From the cell containing the given text, extract its center point as [x, y] coordinate. 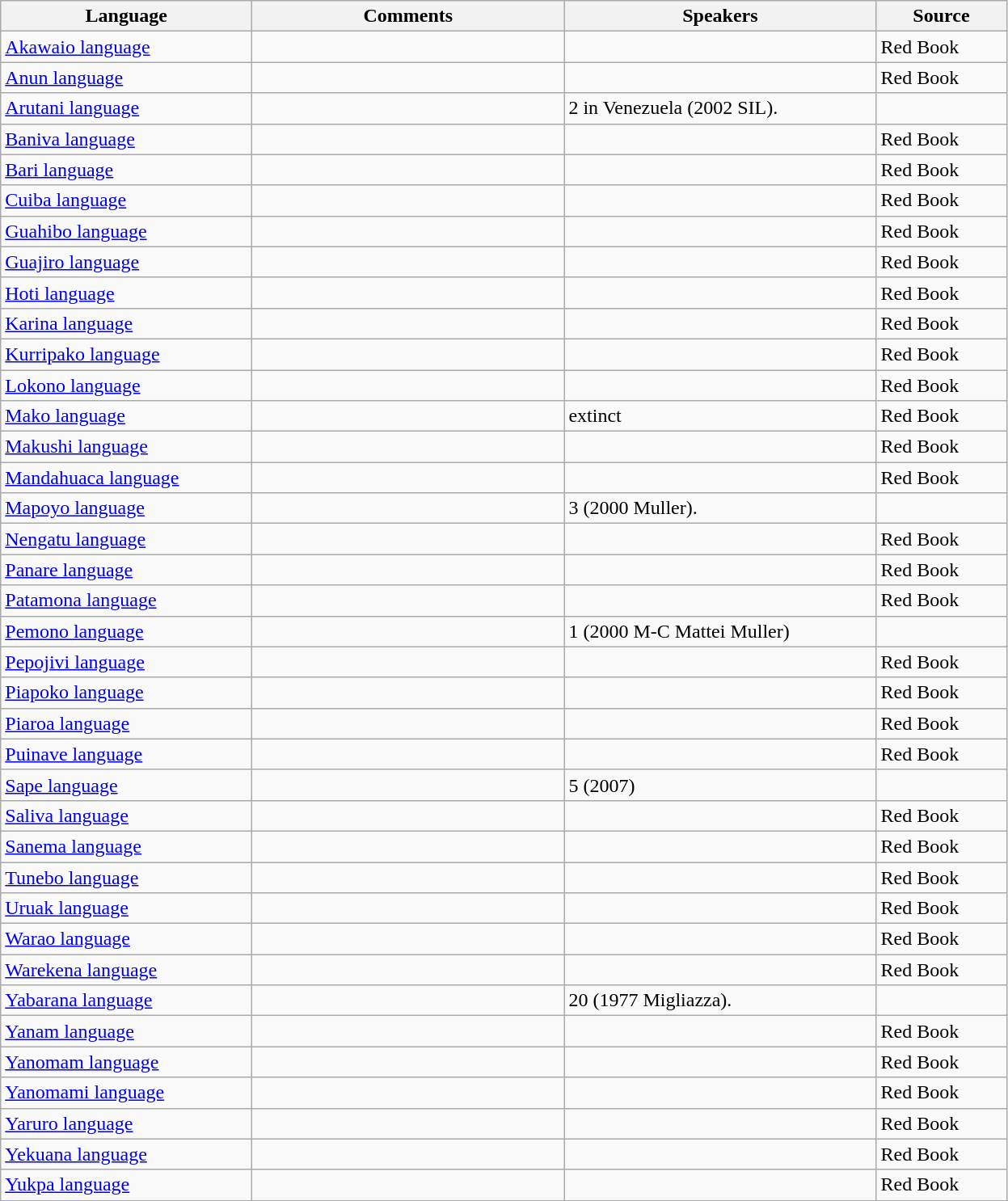
Baniva language [126, 139]
Piapoko language [126, 693]
extinct [720, 416]
Karina language [126, 323]
Source [941, 16]
Sanema language [126, 846]
20 (1977 Migliazza). [720, 1001]
Yabarana language [126, 1001]
Anun language [126, 78]
Kurripako language [126, 354]
Guahibo language [126, 231]
Pemono language [126, 631]
5 (2007) [720, 785]
3 (2000 Muller). [720, 508]
Warekena language [126, 970]
2 in Venezuela (2002 SIL). [720, 108]
Akawaio language [126, 47]
Mapoyo language [126, 508]
Mandahuaca language [126, 478]
Saliva language [126, 815]
Makushi language [126, 447]
Panare language [126, 570]
Uruak language [126, 908]
Yanomami language [126, 1093]
Sape language [126, 785]
Pepojivi language [126, 662]
Puinave language [126, 754]
Patamona language [126, 600]
Nengatu language [126, 539]
Speakers [720, 16]
1 (2000 M-C Mattei Muller) [720, 631]
Tunebo language [126, 877]
Mako language [126, 416]
Warao language [126, 939]
Yanam language [126, 1031]
Guajiro language [126, 262]
Comments [408, 16]
Cuiba language [126, 200]
Language [126, 16]
Lokono language [126, 386]
Yaruro language [126, 1123]
Yekuana language [126, 1154]
Arutani language [126, 108]
Yanomam language [126, 1062]
Yukpa language [126, 1185]
Bari language [126, 170]
Piaroa language [126, 723]
Hoti language [126, 293]
